Return the (x, y) coordinate for the center point of the cell that contains the specified text.  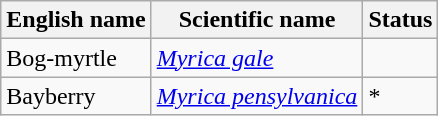
Myrica gale (257, 58)
Bayberry (76, 96)
* (400, 96)
Myrica pensylvanica (257, 96)
Scientific name (257, 20)
Bog-myrtle (76, 58)
English name (76, 20)
Status (400, 20)
